Identify which cell holds the provided text, then report its (X, Y) central coordinate. 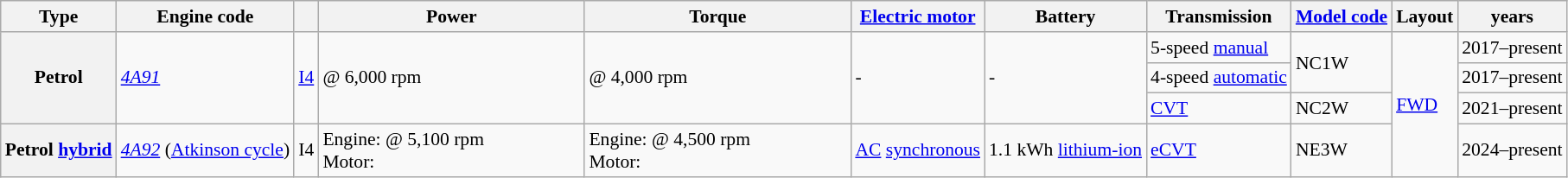
Type (59, 16)
Petrol hybrid (59, 150)
NC1W (1342, 62)
@ 4,000 rpm (717, 78)
Petrol (59, 78)
Engine: @ 5,100 rpmMotor: (451, 150)
4A91 (206, 78)
Engine code (206, 16)
Engine: @ 4,500 rpmMotor: (717, 150)
Electric motor (918, 16)
Layout (1425, 16)
2024–present (1512, 150)
Transmission (1219, 16)
Model code (1342, 16)
2021–present (1512, 109)
Battery (1065, 16)
CVT (1219, 109)
1.1 kWh lithium-ion (1065, 150)
NC2W (1342, 109)
5-speed manual (1219, 48)
Power (451, 16)
years (1512, 16)
NE3W (1342, 150)
AC synchronous (918, 150)
4-speed automatic (1219, 78)
eCVT (1219, 150)
Torque (717, 16)
FWD (1425, 105)
4A92 (Atkinson cycle) (206, 150)
@ 6,000 rpm (451, 78)
